Locate the cell with the specified text and output its (X, Y) center coordinate. 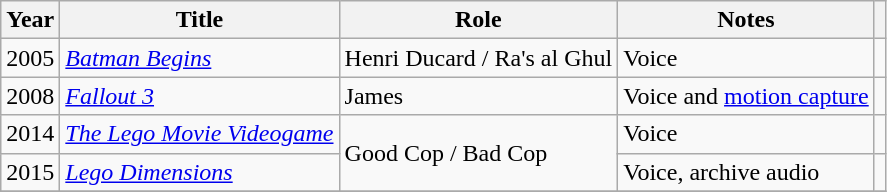
Year (30, 20)
Lego Dimensions (200, 172)
Good Cop / Bad Cop (478, 153)
2008 (30, 96)
The Lego Movie Videogame (200, 134)
Voice and motion capture (746, 96)
2015 (30, 172)
Henri Ducard / Ra's al Ghul (478, 58)
2014 (30, 134)
Batman Begins (200, 58)
2005 (30, 58)
Fallout 3 (200, 96)
Role (478, 20)
Title (200, 20)
Notes (746, 20)
Voice, archive audio (746, 172)
James (478, 96)
